Capture the cell that displays the provided text and extract its [X, Y] central coordinate. 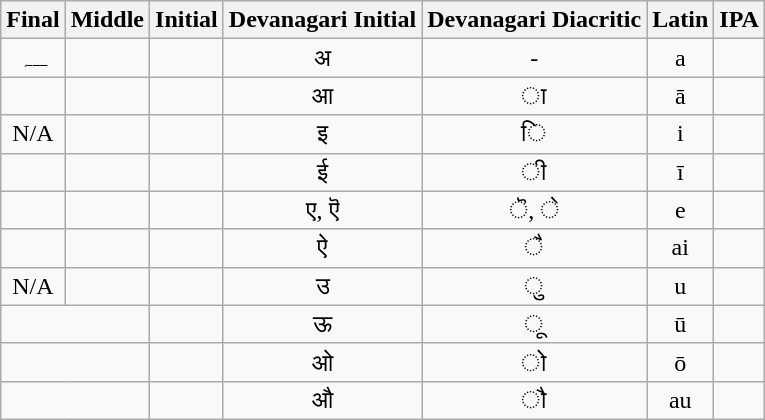
उ [322, 286]
au [680, 400]
Devanagari Initial [322, 20]
Initial [187, 20]
ि [534, 134]
Latin [680, 20]
u [680, 286]
Middle [107, 20]
Devanagari Diacritic [534, 20]
ō [680, 362]
ऊ [322, 324]
ā [680, 96]
ौ [534, 400]
इ [322, 134]
औ [322, 400]
IPA [740, 20]
Final [33, 20]
e [680, 210]
- [534, 58]
ई [322, 172]
ऐ [322, 248]
ए, ऎ [322, 210]
ा [534, 96]
ओ [322, 362]
ू [534, 324]
a [680, 58]
ो [534, 362]
अ [322, 58]
ी [534, 172]
ـہ [33, 58]
ै [534, 248]
i [680, 134]
ī [680, 172]
ai [680, 248]
ु [534, 286]
आ [322, 96]
ॆ, े [534, 210]
ū [680, 324]
